Extract the (x, y) coordinate from the center of the cell holding the provided text.  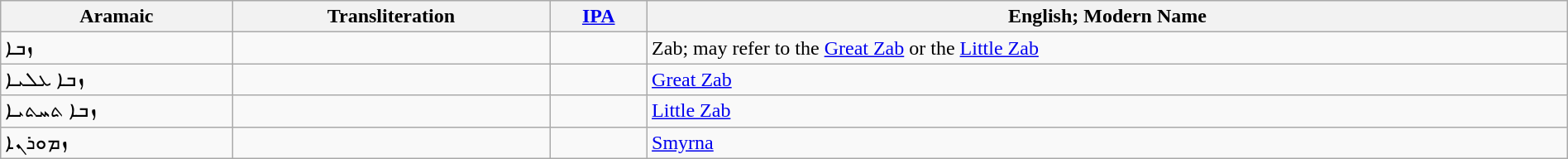
IPA (599, 17)
ܙܒܐ ܬܚܬܝܐ (117, 111)
ܙܒܐ (117, 48)
Transliteration (391, 17)
ܙܒܐ ܥܠܝܐ (117, 79)
English; Modern Name (1108, 17)
Little Zab (1108, 111)
Great Zab (1108, 79)
ܙܡܘܪܢܐ (117, 142)
Aramaic (117, 17)
Zab; may refer to the Great Zab or the Little Zab (1108, 48)
Smyrna (1108, 142)
